Detect which cell encompasses the target text, then output its [X, Y] center coordinate. 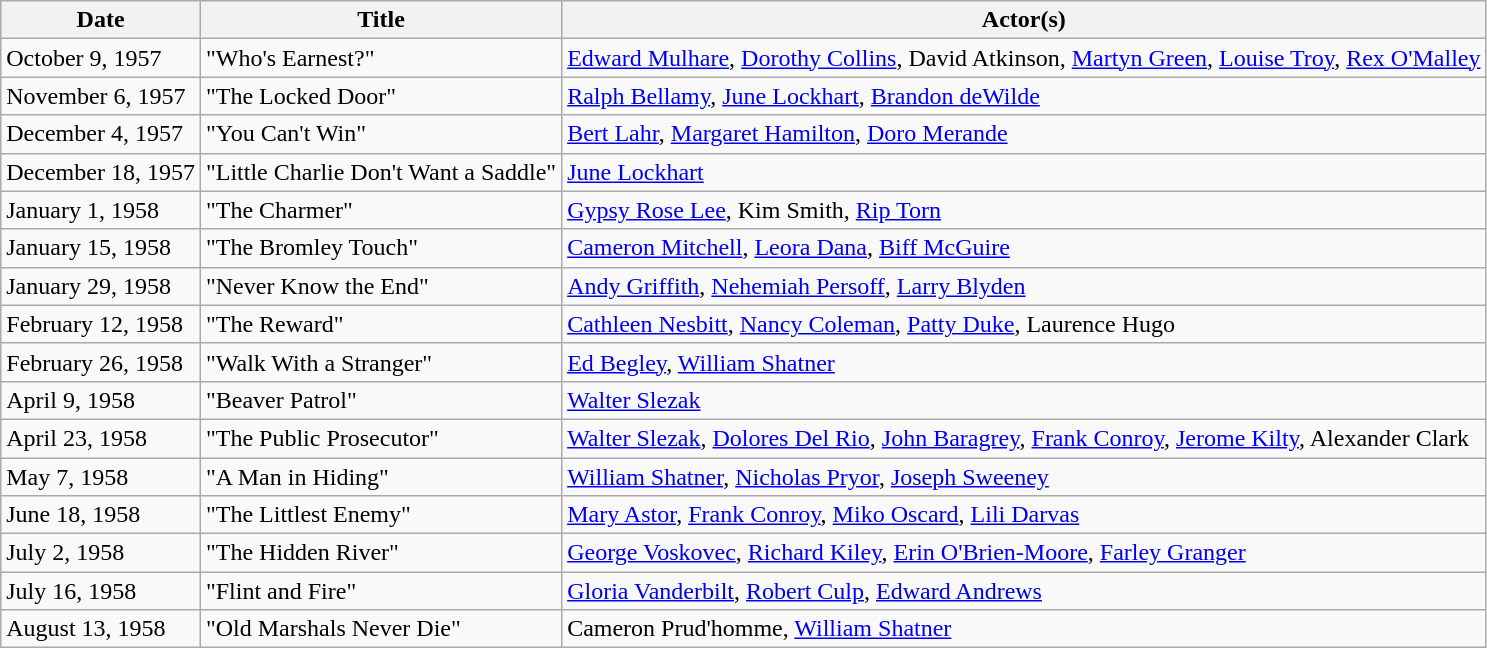
"The Reward" [380, 324]
"Never Know the End" [380, 286]
"Who's Earnest?" [380, 58]
"You Can't Win" [380, 134]
Gypsy Rose Lee, Kim Smith, Rip Torn [1024, 210]
"The Bromley Touch" [380, 248]
June 18, 1958 [101, 515]
"Walk With a Stranger" [380, 362]
Bert Lahr, Margaret Hamilton, Doro Merande [1024, 134]
Cameron Prud'homme, William Shatner [1024, 629]
Gloria Vanderbilt, Robert Culp, Edward Andrews [1024, 591]
"The Public Prosecutor" [380, 438]
"The Locked Door" [380, 96]
Edward Mulhare, Dorothy Collins, David Atkinson, Martyn Green, Louise Troy, Rex O'Malley [1024, 58]
October 9, 1957 [101, 58]
May 7, 1958 [101, 477]
Mary Astor, Frank Conroy, Miko Oscard, Lili Darvas [1024, 515]
Cathleen Nesbitt, Nancy Coleman, Patty Duke, Laurence Hugo [1024, 324]
"Beaver Patrol" [380, 400]
June Lockhart [1024, 172]
February 26, 1958 [101, 362]
April 23, 1958 [101, 438]
Actor(s) [1024, 20]
January 29, 1958 [101, 286]
William Shatner, Nicholas Pryor, Joseph Sweeney [1024, 477]
"The Littlest Enemy" [380, 515]
November 6, 1957 [101, 96]
August 13, 1958 [101, 629]
Cameron Mitchell, Leora Dana, Biff McGuire [1024, 248]
December 18, 1957 [101, 172]
December 4, 1957 [101, 134]
February 12, 1958 [101, 324]
January 1, 1958 [101, 210]
January 15, 1958 [101, 248]
"Little Charlie Don't Want a Saddle" [380, 172]
Ralph Bellamy, June Lockhart, Brandon deWilde [1024, 96]
"Old Marshals Never Die" [380, 629]
"The Charmer" [380, 210]
July 16, 1958 [101, 591]
Title [380, 20]
April 9, 1958 [101, 400]
Date [101, 20]
Andy Griffith, Nehemiah Persoff, Larry Blyden [1024, 286]
Walter Slezak, Dolores Del Rio, John Baragrey, Frank Conroy, Jerome Kilty, Alexander Clark [1024, 438]
"Flint and Fire" [380, 591]
"The Hidden River" [380, 553]
July 2, 1958 [101, 553]
Ed Begley, William Shatner [1024, 362]
George Voskovec, Richard Kiley, Erin O'Brien-Moore, Farley Granger [1024, 553]
"A Man in Hiding" [380, 477]
Walter Slezak [1024, 400]
